Output the [x, y] coordinate of the center of the cell containing the given text.  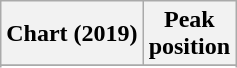
Chart (2019) [72, 34]
Peakposition [189, 34]
